Locate the cell with the specified text and output its (X, Y) center coordinate. 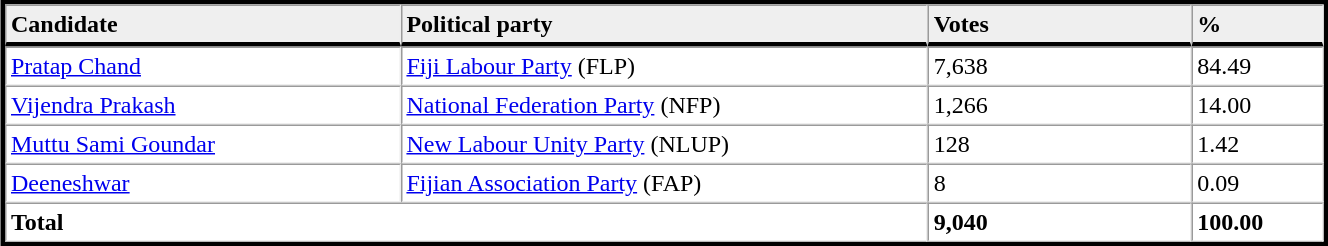
Political party (664, 25)
7,638 (1060, 66)
Candidate (202, 25)
Muttu Sami Goundar (202, 144)
8 (1060, 184)
1,266 (1060, 106)
9,040 (1060, 222)
0.09 (1257, 184)
Fijian Association Party (FAP) (664, 184)
Fiji Labour Party (FLP) (664, 66)
Vijendra Prakash (202, 106)
New Labour Unity Party (NLUP) (664, 144)
1.42 (1257, 144)
National Federation Party (NFP) (664, 106)
Votes (1060, 25)
14.00 (1257, 106)
Deeneshwar (202, 184)
% (1257, 25)
100.00 (1257, 222)
128 (1060, 144)
84.49 (1257, 66)
Pratap Chand (202, 66)
Total (466, 222)
